For the text-containing cell, return its midpoint in [X, Y] coordinate format. 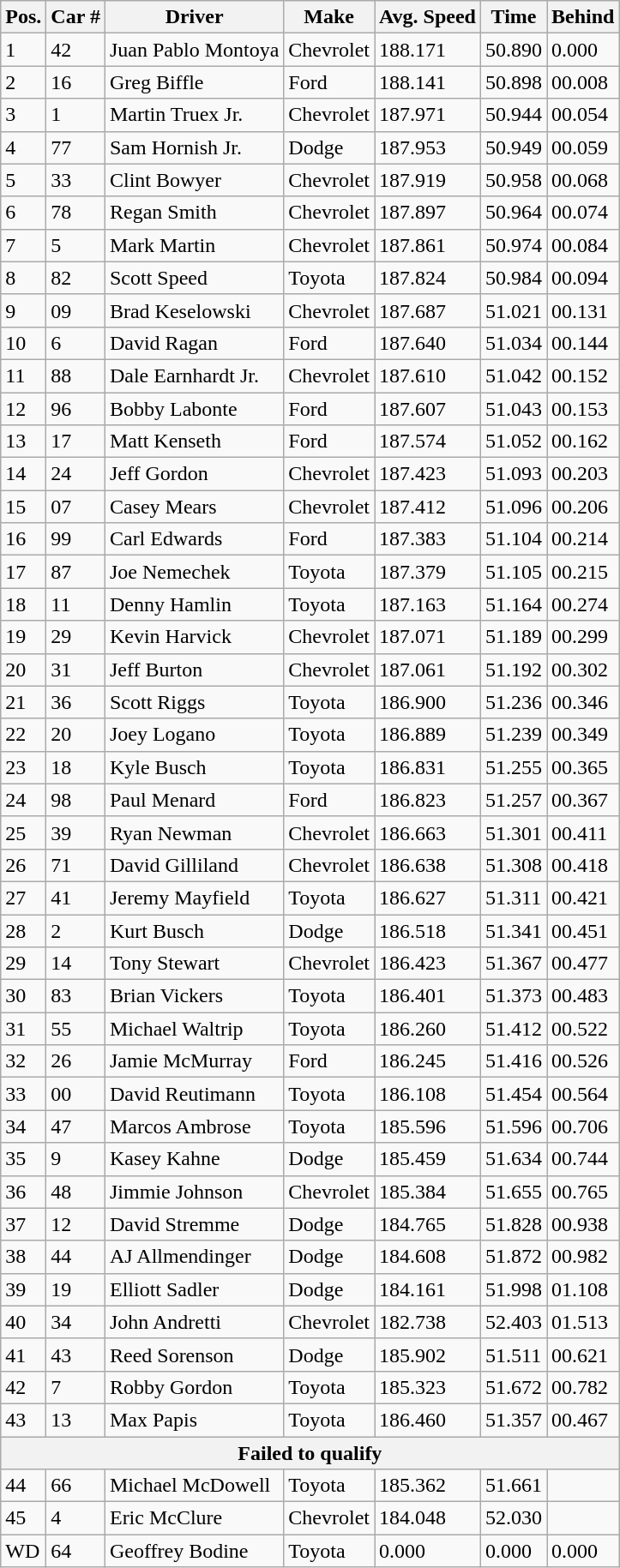
51.043 [513, 409]
00.526 [583, 1061]
00.153 [583, 409]
187.824 [428, 278]
00.206 [583, 507]
71 [75, 865]
186.638 [428, 865]
00 [75, 1094]
Brad Keselowski [194, 310]
51.412 [513, 1029]
51.634 [513, 1159]
50.944 [513, 115]
188.171 [428, 50]
184.608 [428, 1257]
186.518 [428, 930]
Casey Mears [194, 507]
185.902 [428, 1355]
00.467 [583, 1420]
Jeff Gordon [194, 474]
John Andretti [194, 1322]
186.889 [428, 735]
00.152 [583, 375]
00.074 [583, 213]
21 [24, 702]
185.459 [428, 1159]
64 [75, 1551]
27 [24, 898]
50.974 [513, 245]
88 [75, 375]
Pos. [24, 17]
51.998 [513, 1289]
Elliott Sadler [194, 1289]
87 [75, 572]
51.416 [513, 1061]
Mark Martin [194, 245]
Driver [194, 17]
186.663 [428, 832]
99 [75, 539]
51.093 [513, 474]
51.596 [513, 1126]
00.131 [583, 310]
00.346 [583, 702]
Joey Logano [194, 735]
Geoffrey Bodine [194, 1551]
51.367 [513, 964]
51.311 [513, 898]
15 [24, 507]
184.048 [428, 1518]
186.108 [428, 1094]
188.141 [428, 82]
38 [24, 1257]
WD [24, 1551]
185.323 [428, 1387]
Kevin Harvick [194, 637]
187.971 [428, 115]
David Reutimann [194, 1094]
28 [24, 930]
Sam Hornish Jr. [194, 147]
51.454 [513, 1094]
187.607 [428, 409]
51.255 [513, 767]
83 [75, 996]
51.052 [513, 442]
Robby Gordon [194, 1387]
David Stremme [194, 1224]
3 [24, 115]
Greg Biffle [194, 82]
Matt Kenseth [194, 442]
00.938 [583, 1224]
01.108 [583, 1289]
Jimmie Johnson [194, 1192]
00.621 [583, 1355]
AJ Allmendinger [194, 1257]
07 [75, 507]
Denny Hamlin [194, 604]
00.411 [583, 832]
96 [75, 409]
45 [24, 1518]
00.214 [583, 539]
187.610 [428, 375]
77 [75, 147]
98 [75, 800]
Avg. Speed [428, 17]
50.964 [513, 213]
00.522 [583, 1029]
182.738 [428, 1322]
186.900 [428, 702]
186.423 [428, 964]
187.919 [428, 180]
184.765 [428, 1224]
185.384 [428, 1192]
186.627 [428, 898]
187.953 [428, 147]
32 [24, 1061]
187.640 [428, 343]
51.164 [513, 604]
187.163 [428, 604]
51.021 [513, 310]
Jeremy Mayfield [194, 898]
52.403 [513, 1322]
187.061 [428, 670]
40 [24, 1322]
187.423 [428, 474]
00.418 [583, 865]
00.094 [583, 278]
Bobby Labonte [194, 409]
00.008 [583, 82]
22 [24, 735]
Dale Earnhardt Jr. [194, 375]
00.084 [583, 245]
00.054 [583, 115]
51.301 [513, 832]
186.823 [428, 800]
Failed to qualify [310, 1453]
185.362 [428, 1486]
187.379 [428, 572]
00.059 [583, 147]
51.373 [513, 996]
51.239 [513, 735]
Michael Waltrip [194, 1029]
00.477 [583, 964]
30 [24, 996]
51.511 [513, 1355]
51.034 [513, 343]
51.257 [513, 800]
Time [513, 17]
78 [75, 213]
00.274 [583, 604]
51.828 [513, 1224]
51.872 [513, 1257]
00.349 [583, 735]
Car # [75, 17]
50.949 [513, 147]
8 [24, 278]
82 [75, 278]
00.765 [583, 1192]
Ryan Newman [194, 832]
66 [75, 1486]
Tony Stewart [194, 964]
00.215 [583, 572]
186.245 [428, 1061]
00.483 [583, 996]
Clint Bowyer [194, 180]
David Gilliland [194, 865]
00.365 [583, 767]
00.706 [583, 1126]
Marcos Ambrose [194, 1126]
187.071 [428, 637]
Michael McDowell [194, 1486]
51.341 [513, 930]
Jamie McMurray [194, 1061]
00.162 [583, 442]
00.564 [583, 1094]
51.096 [513, 507]
Scott Speed [194, 278]
00.782 [583, 1387]
48 [75, 1192]
Scott Riggs [194, 702]
Martin Truex Jr. [194, 115]
51.105 [513, 572]
Max Papis [194, 1420]
187.412 [428, 507]
37 [24, 1224]
187.861 [428, 245]
52.030 [513, 1518]
50.898 [513, 82]
01.513 [583, 1322]
00.451 [583, 930]
55 [75, 1029]
00.421 [583, 898]
51.104 [513, 539]
Juan Pablo Montoya [194, 50]
Reed Sorenson [194, 1355]
00.068 [583, 180]
185.596 [428, 1126]
51.357 [513, 1420]
00.982 [583, 1257]
David Ragan [194, 343]
Brian Vickers [194, 996]
51.042 [513, 375]
186.460 [428, 1420]
Paul Menard [194, 800]
25 [24, 832]
51.308 [513, 865]
50.984 [513, 278]
Kurt Busch [194, 930]
23 [24, 767]
35 [24, 1159]
186.401 [428, 996]
50.890 [513, 50]
Regan Smith [194, 213]
187.574 [428, 442]
186.831 [428, 767]
47 [75, 1126]
00.302 [583, 670]
00.367 [583, 800]
51.672 [513, 1387]
187.687 [428, 310]
00.744 [583, 1159]
00.203 [583, 474]
187.383 [428, 539]
187.897 [428, 213]
51.236 [513, 702]
Eric McClure [194, 1518]
Kyle Busch [194, 767]
Jeff Burton [194, 670]
184.161 [428, 1289]
Kasey Kahne [194, 1159]
50.958 [513, 180]
51.661 [513, 1486]
51.189 [513, 637]
09 [75, 310]
Carl Edwards [194, 539]
Make [329, 17]
10 [24, 343]
00.299 [583, 637]
Behind [583, 17]
Joe Nemechek [194, 572]
51.192 [513, 670]
00.144 [583, 343]
186.260 [428, 1029]
51.655 [513, 1192]
